For the text-containing cell, return its midpoint in [X, Y] coordinate format. 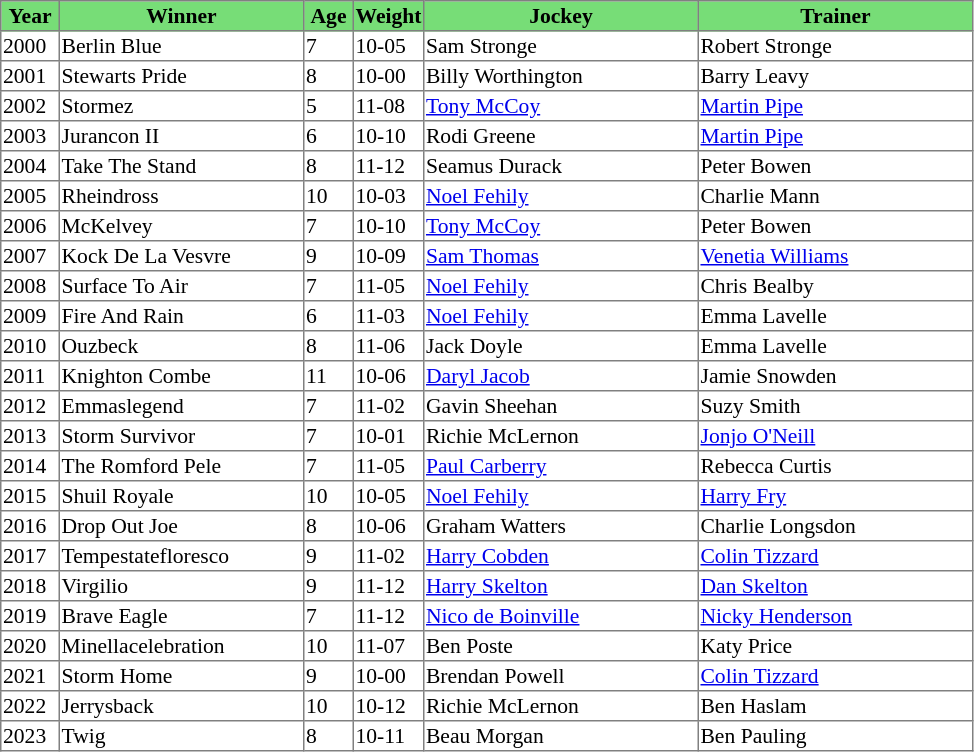
Rodi Greene [561, 136]
2012 [30, 406]
Beau Morgan [561, 736]
Sam Thomas [561, 256]
Storm Home [181, 676]
McKelvey [181, 226]
Harry Cobden [561, 556]
Seamus Durack [561, 166]
5 [329, 106]
Ben Haslam [835, 706]
Harry Skelton [561, 586]
Ben Poste [561, 646]
2007 [30, 256]
Venetia Williams [835, 256]
2006 [30, 226]
Stewarts Pride [181, 76]
Jerrysback [181, 706]
2009 [30, 316]
11 [329, 376]
10-09 [388, 256]
Weight [388, 16]
2015 [30, 496]
Take The Stand [181, 166]
2001 [30, 76]
Emmaslegend [181, 406]
Fire And Rain [181, 316]
Jurancon II [181, 136]
Billy Worthington [561, 76]
2004 [30, 166]
2002 [30, 106]
2022 [30, 706]
2014 [30, 466]
Graham Watters [561, 526]
2023 [30, 736]
Shuil Royale [181, 496]
Rheindross [181, 196]
Paul Carberry [561, 466]
Suzy Smith [835, 406]
2016 [30, 526]
2011 [30, 376]
11-06 [388, 346]
Nicky Henderson [835, 616]
11-08 [388, 106]
Daryl Jacob [561, 376]
2021 [30, 676]
The Romford Pele [181, 466]
Harry Fry [835, 496]
2017 [30, 556]
Tempestatefloresco [181, 556]
Stormez [181, 106]
Knighton Combe [181, 376]
Ben Pauling [835, 736]
10-03 [388, 196]
Chris Bealby [835, 286]
2000 [30, 46]
2003 [30, 136]
Charlie Mann [835, 196]
2013 [30, 436]
Virgilio [181, 586]
Barry Leavy [835, 76]
Gavin Sheehan [561, 406]
Year [30, 16]
Sam Stronge [561, 46]
Twig [181, 736]
Drop Out Joe [181, 526]
Robert Stronge [835, 46]
Trainer [835, 16]
11-03 [388, 316]
Kock De La Vesvre [181, 256]
Age [329, 16]
10-12 [388, 706]
10-11 [388, 736]
Dan Skelton [835, 586]
Rebecca Curtis [835, 466]
Charlie Longsdon [835, 526]
Surface To Air [181, 286]
11-07 [388, 646]
Jack Doyle [561, 346]
Minellacelebration [181, 646]
2019 [30, 616]
Jonjo O'Neill [835, 436]
Jamie Snowden [835, 376]
2010 [30, 346]
Nico de Boinville [561, 616]
Brave Eagle [181, 616]
Berlin Blue [181, 46]
Jockey [561, 16]
Katy Price [835, 646]
2008 [30, 286]
10-01 [388, 436]
2020 [30, 646]
Ouzbeck [181, 346]
Winner [181, 16]
2005 [30, 196]
Storm Survivor [181, 436]
Brendan Powell [561, 676]
2018 [30, 586]
